Detect which cell encompasses the target text, then output its (X, Y) center coordinate. 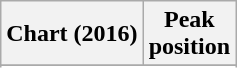
Chart (2016) (72, 34)
Peak position (189, 34)
